Extract the [x, y] coordinate from the center of the cell holding the provided text.  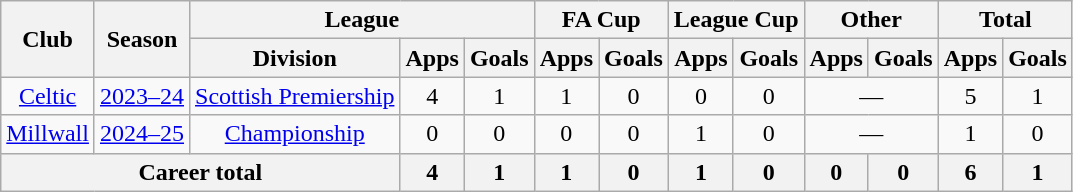
Season [142, 39]
Celtic [48, 96]
Scottish Premiership [295, 96]
Division [295, 58]
2024–25 [142, 134]
5 [970, 96]
Club [48, 39]
Millwall [48, 134]
Career total [200, 172]
FA Cup [601, 20]
2023–24 [142, 96]
Total [1005, 20]
Championship [295, 134]
6 [970, 172]
Other [871, 20]
League [362, 20]
League Cup [736, 20]
